Pinpoint the cell where the given text exists, returning its (X, Y) midpoint coordinate. 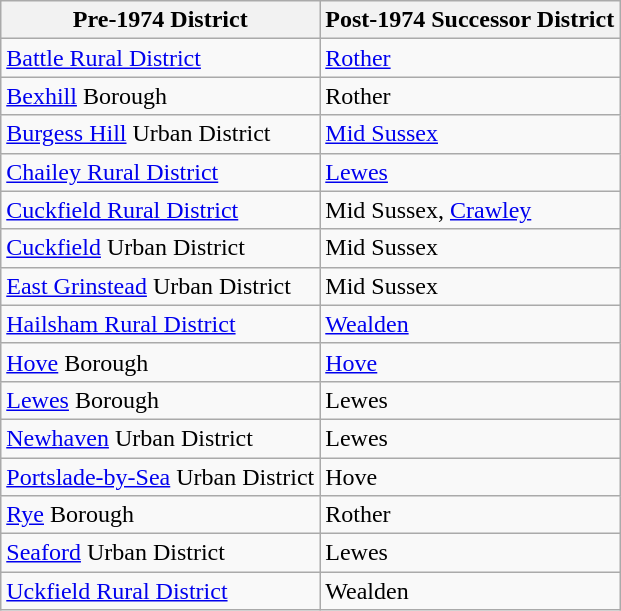
Newhaven Urban District (160, 438)
Uckfield Rural District (160, 591)
Seaford Urban District (160, 553)
Pre-1974 District (160, 20)
Hailsham Rural District (160, 324)
Cuckfield Urban District (160, 248)
East Grinstead Urban District (160, 286)
Mid Sussex, Crawley (470, 210)
Chailey Rural District (160, 172)
Rye Borough (160, 515)
Bexhill Borough (160, 96)
Battle Rural District (160, 58)
Lewes Borough (160, 400)
Burgess Hill Urban District (160, 134)
Cuckfield Rural District (160, 210)
Hove Borough (160, 362)
Portslade-by-Sea Urban District (160, 477)
Post-1974 Successor District (470, 20)
